Pinpoint the cell where the given text exists, returning its [x, y] midpoint coordinate. 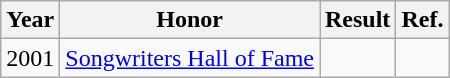
2001 [30, 58]
Year [30, 20]
Songwriters Hall of Fame [190, 58]
Result [358, 20]
Honor [190, 20]
Ref. [422, 20]
